Locate the cell with the specified text and output its (X, Y) center coordinate. 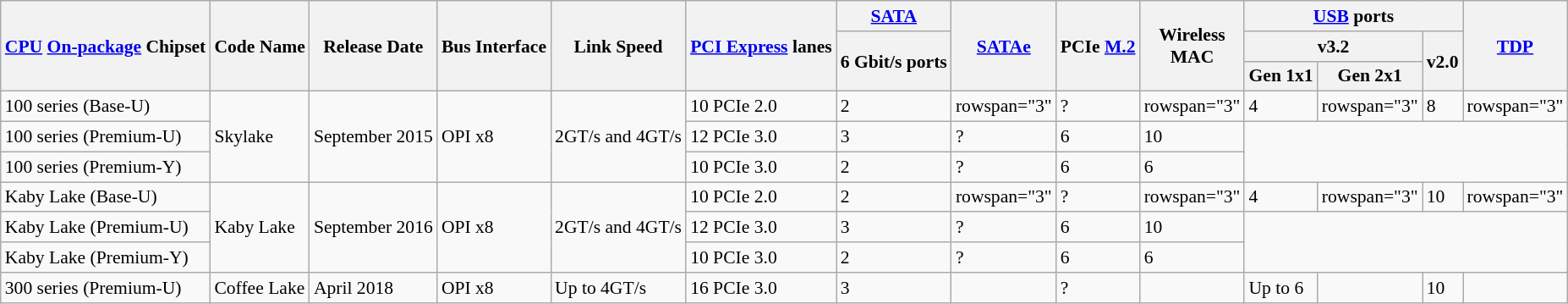
Code Name (259, 46)
8 (1443, 107)
TDP (1516, 46)
Skylake (259, 137)
CPU On-package Chipset (106, 46)
Release Date (374, 46)
100 series (Premium-U) (106, 137)
Up to 4GT/s (618, 288)
PCI Express lanes (761, 46)
Link Speed (618, 46)
100 series (Base-U) (106, 107)
USB ports (1353, 16)
Coffee Lake (259, 288)
Gen 2x1 (1370, 76)
September 2015 (374, 137)
Kaby Lake (Premium-U) (106, 228)
6 Gbit/s ports (894, 61)
PCIe M.2 (1098, 46)
v3.2 (1333, 47)
SATAe (1004, 46)
SATA (894, 16)
16 PCIe 3.0 (761, 288)
100 series (Premium-Y) (106, 167)
Kaby Lake (Base-U) (106, 197)
v2.0 (1443, 61)
WirelessMAC (1192, 46)
Up to 6 (1280, 288)
Gen 1x1 (1280, 76)
Bus Interface (494, 46)
September 2016 (374, 227)
Kaby Lake (Premium-Y) (106, 257)
Kaby Lake (259, 227)
April 2018 (374, 288)
300 series (Premium-U) (106, 288)
